Determine the [x, y] coordinate at the center of the cell enclosing the given text.  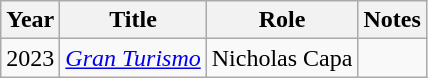
Notes [392, 20]
Year [30, 20]
Role [282, 20]
Gran Turismo [133, 58]
Title [133, 20]
Nicholas Capa [282, 58]
2023 [30, 58]
